Identify which cell holds the provided text, then report its (x, y) central coordinate. 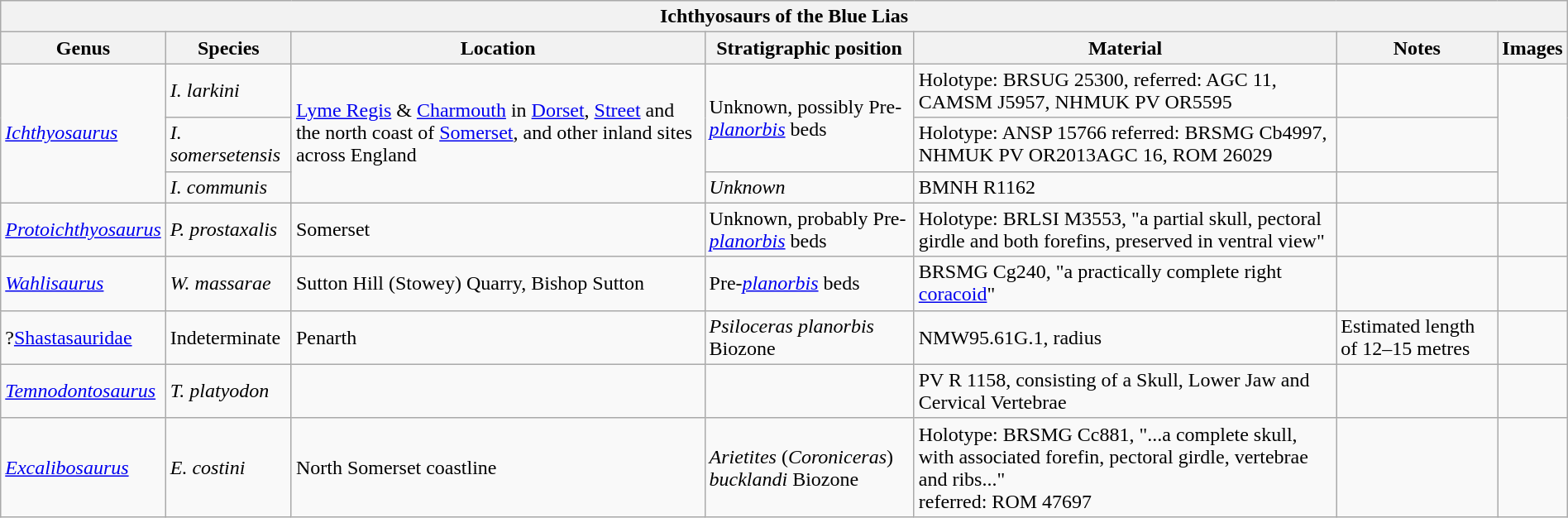
E. costini (228, 467)
Protoichthyosaurus (84, 230)
I. larkini (228, 91)
I. somersetensis (228, 144)
Arietites (Coroniceras) bucklandi Biozone (809, 467)
Psiloceras planorbis Biozone (809, 338)
Temnodontosaurus (84, 391)
Excalibosaurus (84, 467)
Unknown (809, 187)
Pre-planorbis beds (809, 283)
BMNH R1162 (1125, 187)
I. communis (228, 187)
Lyme Regis & Charmouth in Dorset, Street and the north coast of Somerset, and other inland sites across England (498, 133)
Notes (1417, 48)
BRSMG Cg240, "a practically complete right coracoid" (1125, 283)
Species (228, 48)
Indeterminate (228, 338)
Location (498, 48)
Holotype: BRSUG 25300, referred: AGC 11, CAMSM J5957, NHMUK PV OR5595 (1125, 91)
W. massarae (228, 283)
Sutton Hill (Stowey) Quarry, Bishop Sutton (498, 283)
NMW95.61G.1, radius (1125, 338)
Ichthyosaurus (84, 133)
Ichthyosaurs of the Blue Lias (784, 17)
T. platyodon (228, 391)
Holotype: ANSP 15766 referred: BRSMG Cb4997, NHMUK PV OR2013AGC 16, ROM 26029 (1125, 144)
Unknown, possibly Pre-planorbis beds (809, 118)
PV R 1158, consisting of a Skull, Lower Jaw and Cervical Vertebrae (1125, 391)
Stratigraphic position (809, 48)
?Shastasauridae (84, 338)
P. prostaxalis (228, 230)
Somerset (498, 230)
North Somerset coastline (498, 467)
Wahlisaurus (84, 283)
Holotype: BRLSI M3553, "a partial skull, pectoral girdle and both forefins, preserved in ventral view" (1125, 230)
Penarth (498, 338)
Images (1532, 48)
Estimated length of 12–15 metres (1417, 338)
Genus (84, 48)
Unknown, probably Pre-planorbis beds (809, 230)
Material (1125, 48)
Holotype: BRSMG Cc881, "...a complete skull, with associated forefin, pectoral girdle, vertebrae and ribs..."referred: ROM 47697 (1125, 467)
